Search for the cell housing the specified text and yield its (x, y) center coordinate. 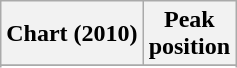
Peak position (189, 34)
Chart (2010) (72, 34)
